Capture the cell that displays the provided text and extract its (x, y) central coordinate. 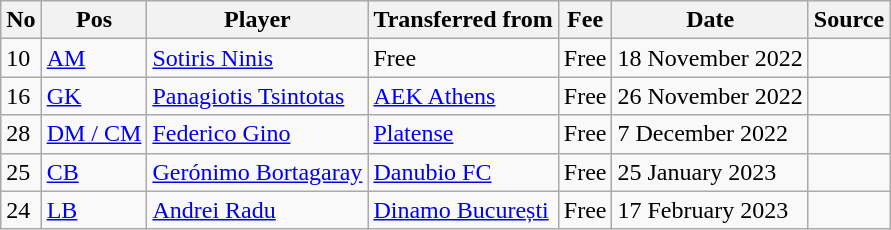
Date (710, 20)
AM (94, 58)
17 February 2023 (710, 210)
7 December 2022 (710, 134)
AEK Athens (463, 96)
No (21, 20)
LB (94, 210)
DM / CM (94, 134)
Dinamo București (463, 210)
26 November 2022 (710, 96)
Gerónimo Bortagaray (258, 172)
GK (94, 96)
16 (21, 96)
Platense (463, 134)
Transferred from (463, 20)
Player (258, 20)
Danubio FC (463, 172)
Pos (94, 20)
CB (94, 172)
Sotiris Ninis (258, 58)
25 (21, 172)
18 November 2022 (710, 58)
24 (21, 210)
28 (21, 134)
Panagiotis Tsintotas (258, 96)
Federico Gino (258, 134)
10 (21, 58)
Fee (585, 20)
25 January 2023 (710, 172)
Andrei Radu (258, 210)
Source (848, 20)
